Scan for the cell matching the given text and deliver its (x, y) coordinate at center. 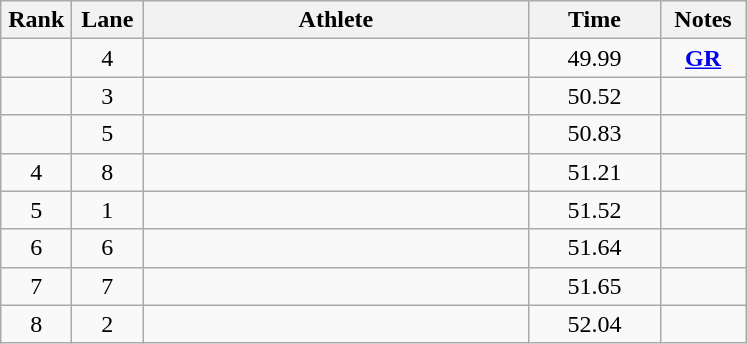
51.52 (594, 210)
GR (703, 58)
1 (108, 210)
Time (594, 20)
2 (108, 324)
52.04 (594, 324)
Rank (36, 20)
3 (108, 96)
51.21 (594, 172)
51.64 (594, 248)
Lane (108, 20)
51.65 (594, 286)
50.83 (594, 134)
49.99 (594, 58)
Notes (703, 20)
Athlete (336, 20)
50.52 (594, 96)
